Capture the cell that displays the provided text and extract its (x, y) central coordinate. 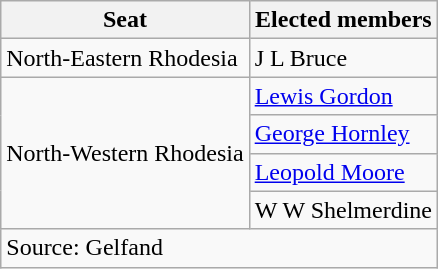
George Hornley (343, 134)
North-Eastern Rhodesia (125, 58)
North-Western Rhodesia (125, 153)
Source: Gelfand (220, 248)
J L Bruce (343, 58)
Elected members (343, 20)
W W Shelmerdine (343, 210)
Lewis Gordon (343, 96)
Leopold Moore (343, 172)
Seat (125, 20)
